From the cell containing the given text, extract its center point as (X, Y) coordinate. 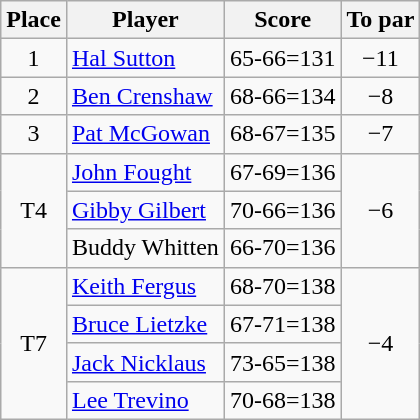
68-67=135 (282, 134)
Ben Crenshaw (145, 96)
Buddy Whitten (145, 248)
T4 (34, 210)
−4 (380, 343)
1 (34, 58)
Player (145, 20)
Keith Fergus (145, 286)
Bruce Lietzke (145, 324)
−6 (380, 210)
2 (34, 96)
Pat McGowan (145, 134)
T7 (34, 343)
Place (34, 20)
73-65=138 (282, 362)
−11 (380, 58)
67-69=136 (282, 172)
68-70=138 (282, 286)
65-66=131 (282, 58)
Score (282, 20)
To par (380, 20)
68-66=134 (282, 96)
67-71=138 (282, 324)
−8 (380, 96)
70-68=138 (282, 400)
Jack Nicklaus (145, 362)
Hal Sutton (145, 58)
Gibby Gilbert (145, 210)
66-70=136 (282, 248)
Lee Trevino (145, 400)
3 (34, 134)
−7 (380, 134)
John Fought (145, 172)
70-66=136 (282, 210)
